Return [X, Y] of the center of cell containing provided text 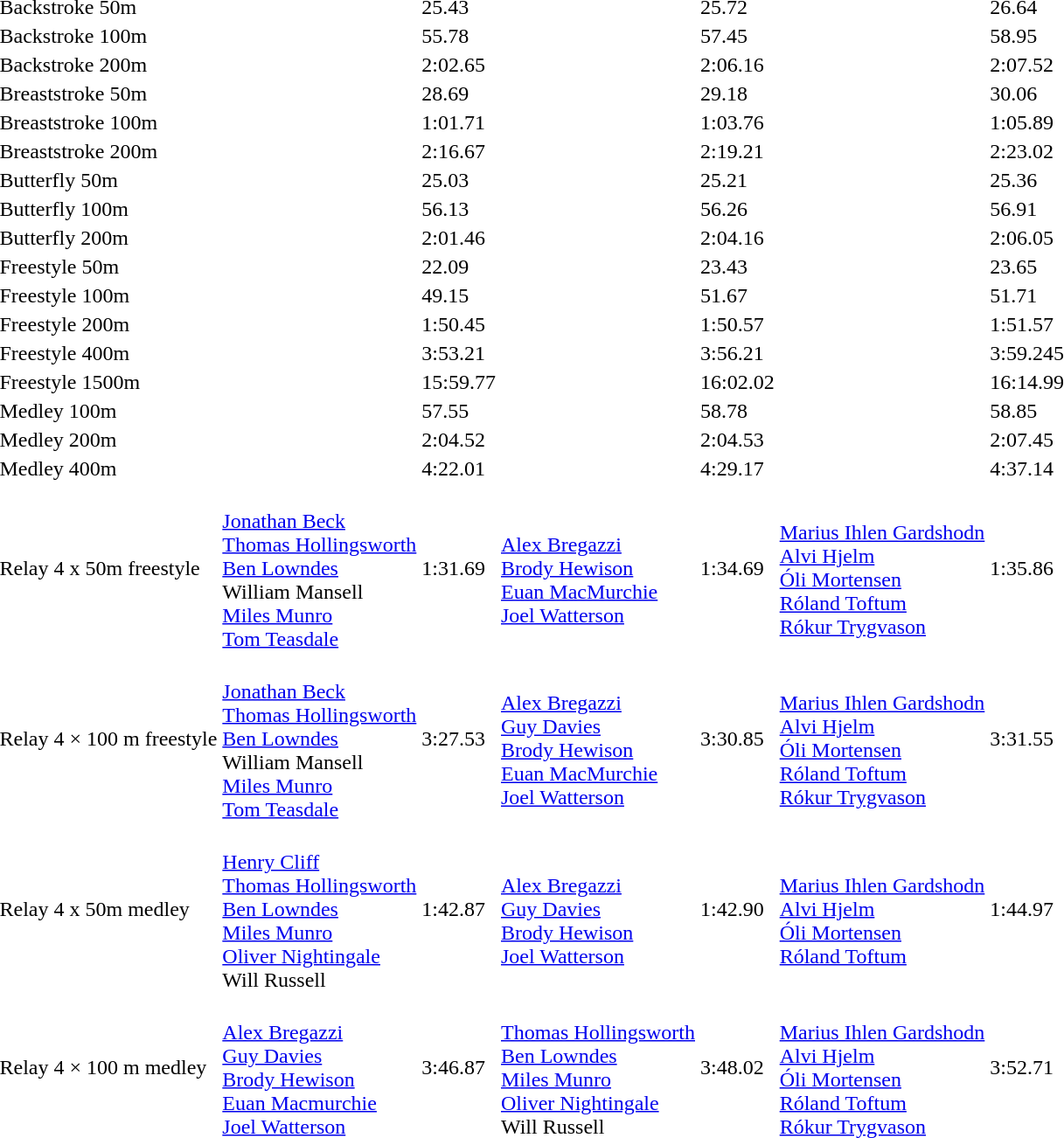
25.21 [737, 180]
4:29.17 [737, 468]
56.13 [459, 209]
1:50.45 [459, 324]
57.45 [737, 36]
3:30.85 [737, 739]
1:34.69 [737, 568]
2:16.67 [459, 151]
3:53.21 [459, 353]
3:56.21 [737, 353]
22.09 [459, 267]
2:04.16 [737, 238]
1:01.71 [459, 122]
55.78 [459, 36]
56.26 [737, 209]
25.03 [459, 180]
3:27.53 [459, 739]
Henry CliffThomas HollingsworthBen LowndesMiles MunroOliver NightingaleWill Russell [320, 909]
Alex BregazziBrody HewisonEuan MacMurchieJoel Watterson [598, 568]
Alex BregazziGuy DaviesBrody HewisonJoel Watterson [598, 909]
2:06.16 [737, 65]
1:42.90 [737, 909]
15:59.77 [459, 382]
2:19.21 [737, 151]
4:22.01 [459, 468]
2:04.53 [737, 440]
58.78 [737, 411]
57.55 [459, 411]
1:50.57 [737, 324]
29.18 [737, 94]
16:02.02 [737, 382]
2:01.46 [459, 238]
1:03.76 [737, 122]
Marius Ihlen GardshodnAlvi HjelmÓli MortensenRóland Toftum [882, 909]
49.15 [459, 295]
28.69 [459, 94]
23.43 [737, 267]
2:02.65 [459, 65]
2:04.52 [459, 440]
Alex BregazziGuy DaviesBrody HewisonEuan MacMurchieJoel Watterson [598, 739]
51.67 [737, 295]
1:31.69 [459, 568]
1:42.87 [459, 909]
